Capture the cell that displays the provided text and extract its (x, y) central coordinate. 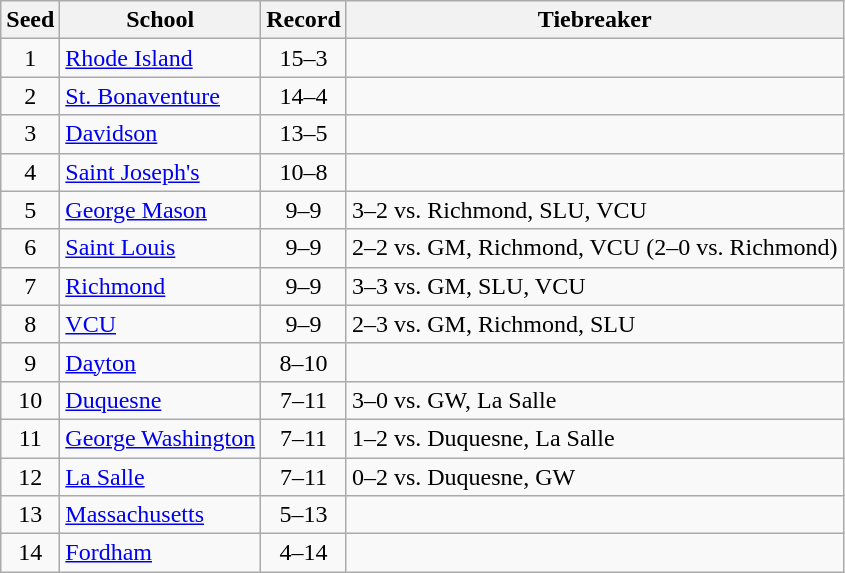
2–2 vs. GM, Richmond, VCU (2–0 vs. Richmond) (594, 248)
10 (30, 400)
13 (30, 515)
13–5 (304, 134)
Massachusetts (160, 515)
St. Bonaventure (160, 96)
15–3 (304, 58)
Richmond (160, 286)
2 (30, 96)
12 (30, 477)
Tiebreaker (594, 20)
14 (30, 553)
2–3 vs. GM, Richmond, SLU (594, 324)
VCU (160, 324)
3–3 vs. GM, SLU, VCU (594, 286)
5–13 (304, 515)
Seed (30, 20)
School (160, 20)
4 (30, 172)
10–8 (304, 172)
11 (30, 438)
La Salle (160, 477)
Saint Louis (160, 248)
George Mason (160, 210)
3 (30, 134)
8 (30, 324)
Rhode Island (160, 58)
1–2 vs. Duquesne, La Salle (594, 438)
Saint Joseph's (160, 172)
Fordham (160, 553)
Davidson (160, 134)
George Washington (160, 438)
5 (30, 210)
4–14 (304, 553)
3–2 vs. Richmond, SLU, VCU (594, 210)
3–0 vs. GW, La Salle (594, 400)
9 (30, 362)
8–10 (304, 362)
Record (304, 20)
1 (30, 58)
Dayton (160, 362)
7 (30, 286)
0–2 vs. Duquesne, GW (594, 477)
Duquesne (160, 400)
14–4 (304, 96)
6 (30, 248)
